Return the [x, y] coordinate for the center point of the cell that contains the specified text.  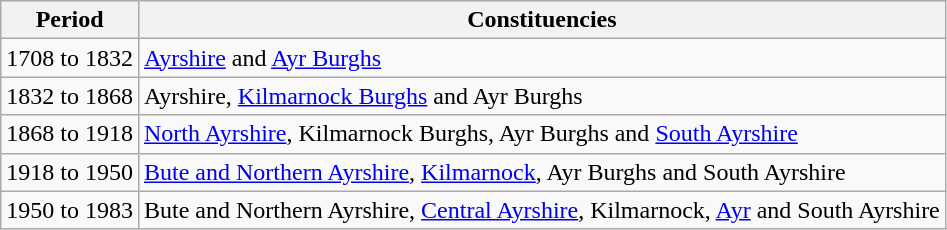
1950 to 1983 [70, 210]
1918 to 1950 [70, 172]
Bute and Northern Ayrshire, Kilmarnock, Ayr Burghs and South Ayrshire [542, 172]
Ayrshire and Ayr Burghs [542, 58]
Ayrshire, Kilmarnock Burghs and Ayr Burghs [542, 96]
Period [70, 20]
1708 to 1832 [70, 58]
1868 to 1918 [70, 134]
Bute and Northern Ayrshire, Central Ayrshire, Kilmarnock, Ayr and South Ayrshire [542, 210]
Constituencies [542, 20]
North Ayrshire, Kilmarnock Burghs, Ayr Burghs and South Ayrshire [542, 134]
1832 to 1868 [70, 96]
